Find where the given text appears and provide that cell's center as (X, Y) coordinate. 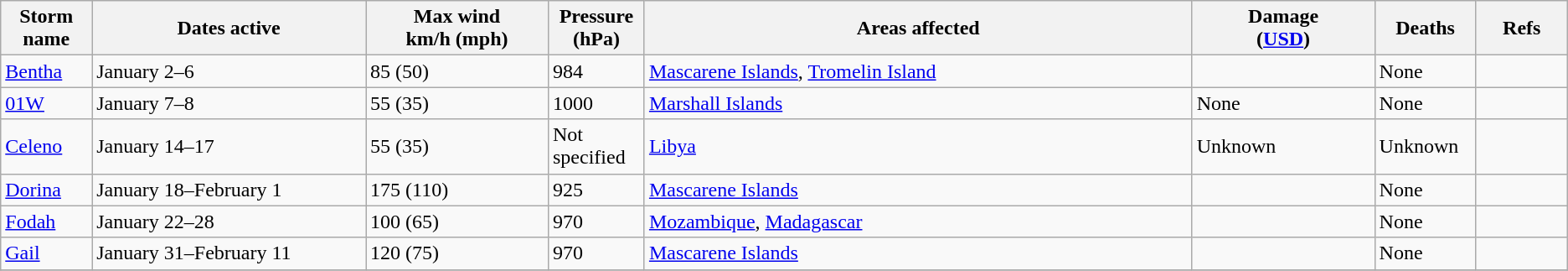
Refs (1521, 29)
Fodah (47, 221)
Dorina (47, 190)
January 2–6 (230, 71)
Celeno (47, 146)
1000 (596, 103)
175 (110) (457, 190)
01W (47, 103)
Marshall Islands (918, 103)
January 22–28 (230, 221)
January 7–8 (230, 103)
984 (596, 71)
Dates active (230, 29)
Libya (918, 146)
Deaths (1426, 29)
85 (50) (457, 71)
Damage(USD) (1283, 29)
Mascarene Islands, Tromelin Island (918, 71)
January 14–17 (230, 146)
January 31–February 11 (230, 253)
Mozambique, Madagascar (918, 221)
Areas affected (918, 29)
Max windkm/h (mph) (457, 29)
Not specified (596, 146)
Bentha (47, 71)
925 (596, 190)
100 (65) (457, 221)
January 18–February 1 (230, 190)
Pressure(hPa) (596, 29)
Gail (47, 253)
Storm name (47, 29)
120 (75) (457, 253)
